Extract the [x, y] coordinate from the center of the cell holding the provided text.  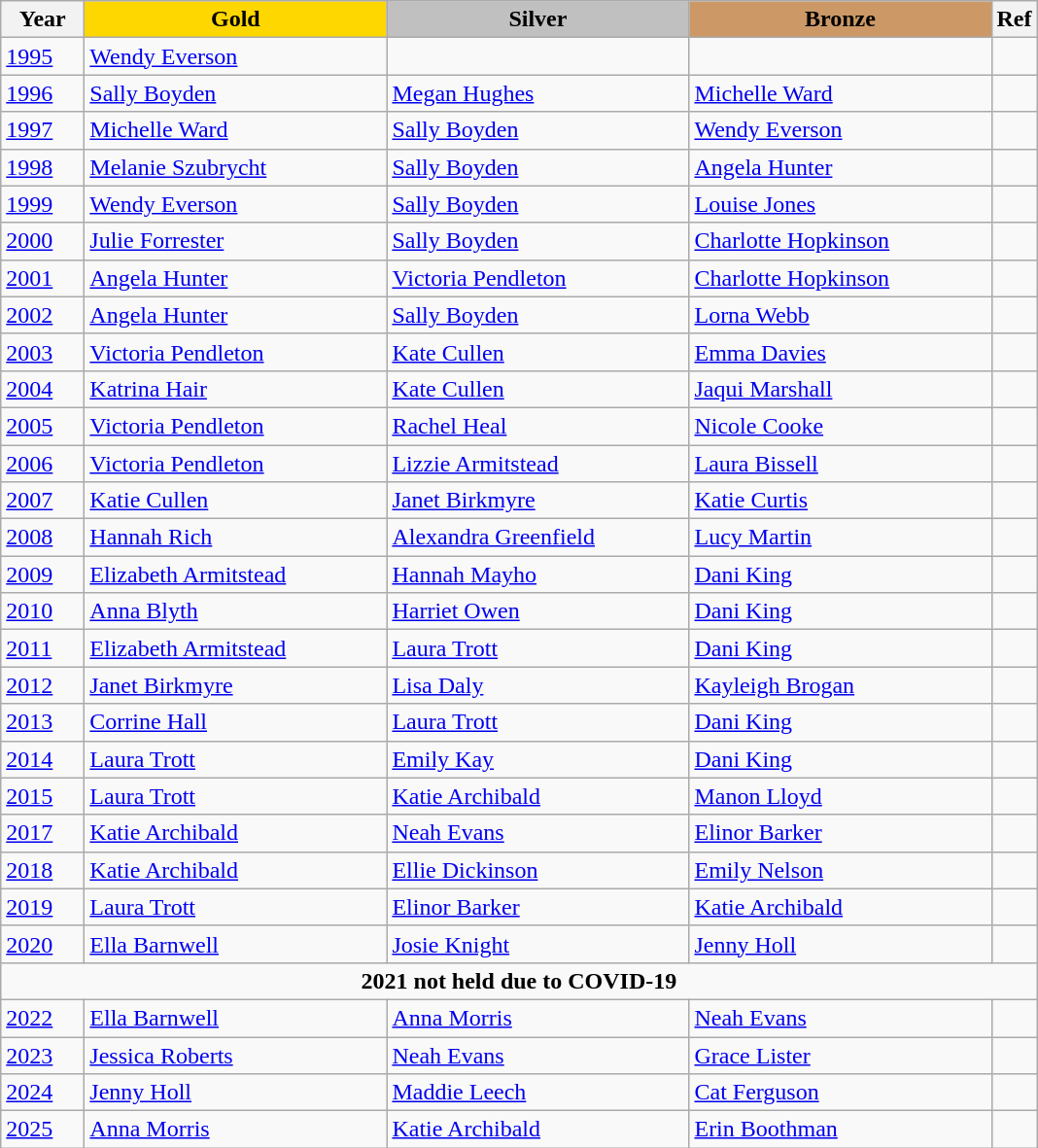
1995 [43, 56]
1999 [43, 204]
2000 [43, 241]
2006 [43, 464]
Hannah Rich [235, 538]
2012 [43, 685]
Grace Lister [840, 1055]
2009 [43, 574]
Manon Lloyd [840, 796]
Lucy Martin [840, 538]
2002 [43, 315]
Anna Blyth [235, 611]
Lisa Daly [538, 685]
2025 [43, 1130]
Maddie Leech [538, 1093]
Emily Kay [538, 759]
2010 [43, 611]
2018 [43, 870]
2007 [43, 501]
Year [43, 19]
Corrine Hall [235, 722]
Hannah Mayho [538, 574]
Ellie Dickinson [538, 870]
2021 not held due to COVID-19 [519, 981]
Julie Forrester [235, 241]
2023 [43, 1055]
Jessica Roberts [235, 1055]
2014 [43, 759]
Josie Knight [538, 944]
Lizzie Armitstead [538, 464]
Jaqui Marshall [840, 389]
Nicole Cooke [840, 426]
Laura Bissell [840, 464]
Melanie Szubrycht [235, 167]
Katie Curtis [840, 501]
Emily Nelson [840, 870]
2011 [43, 648]
1997 [43, 130]
Alexandra Greenfield [538, 538]
1998 [43, 167]
2008 [43, 538]
2005 [43, 426]
2019 [43, 907]
Bronze [840, 19]
Kayleigh Brogan [840, 685]
Ref [1015, 19]
Silver [538, 19]
Gold [235, 19]
2004 [43, 389]
Katrina Hair [235, 389]
2015 [43, 796]
2013 [43, 722]
1996 [43, 93]
2024 [43, 1093]
Rachel Heal [538, 426]
2003 [43, 352]
2022 [43, 1018]
Louise Jones [840, 204]
2001 [43, 278]
Harriet Owen [538, 611]
Katie Cullen [235, 501]
Megan Hughes [538, 93]
Erin Boothman [840, 1130]
Lorna Webb [840, 315]
2017 [43, 833]
Cat Ferguson [840, 1093]
2020 [43, 944]
Emma Davies [840, 352]
